Identify which cell holds the provided text, then report its (X, Y) central coordinate. 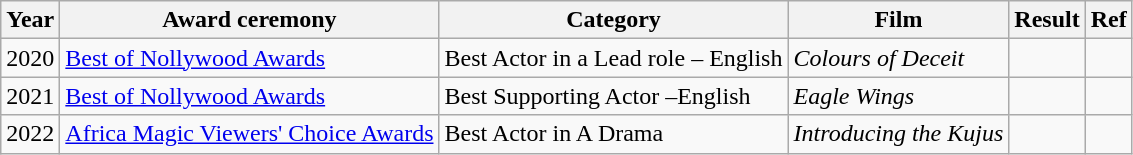
Best Supporting Actor –English (614, 96)
2022 (30, 134)
Best Actor in A Drama (614, 134)
Category (614, 20)
2020 (30, 58)
Award ceremony (250, 20)
Best Actor in a Lead role – English (614, 58)
Film (898, 20)
Africa Magic Viewers' Choice Awards (250, 134)
Result (1047, 20)
Introducing the Kujus (898, 134)
Year (30, 20)
Ref (1108, 20)
Eagle Wings (898, 96)
Colours of Deceit (898, 58)
2021 (30, 96)
